Return the [X, Y] coordinate for the center point of the cell that contains the specified text.  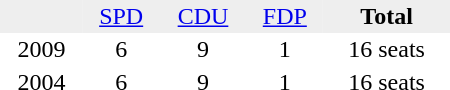
6 [122, 50]
16 seats [386, 50]
FDP [284, 16]
9 [204, 50]
1 [284, 50]
Total [386, 16]
CDU [204, 16]
2009 [42, 50]
SPD [122, 16]
